Detect which cell encompasses the target text, then output its [x, y] center coordinate. 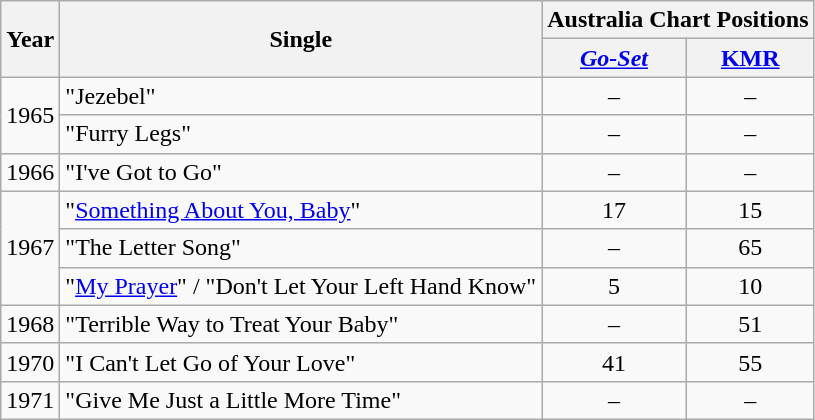
"I Can't Let Go of Your Love" [301, 362]
5 [614, 286]
1965 [30, 115]
"I've Got to Go" [301, 172]
Year [30, 39]
1971 [30, 400]
1970 [30, 362]
51 [750, 324]
Single [301, 39]
1968 [30, 324]
"Jezebel" [301, 96]
KMR [750, 58]
15 [750, 210]
Go-Set [614, 58]
Australia Chart Positions [678, 20]
"Terrible Way to Treat Your Baby" [301, 324]
"Furry Legs" [301, 134]
"Give Me Just a Little More Time" [301, 400]
55 [750, 362]
65 [750, 248]
1966 [30, 172]
1967 [30, 248]
17 [614, 210]
"The Letter Song" [301, 248]
"My Prayer" / "Don't Let Your Left Hand Know" [301, 286]
"Something About You, Baby" [301, 210]
10 [750, 286]
41 [614, 362]
